Return (x, y) of the center of cell containing provided text 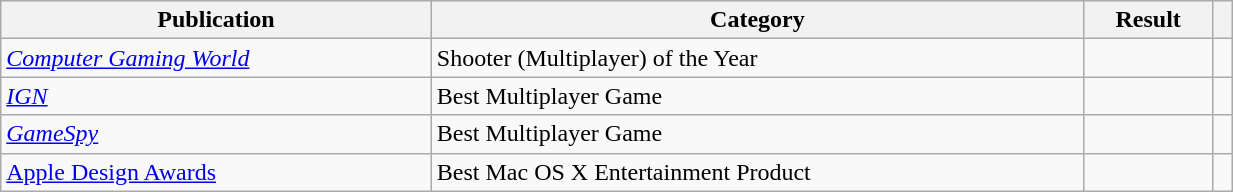
Computer Gaming World (216, 58)
Apple Design Awards (216, 172)
IGN (216, 96)
GameSpy (216, 134)
Shooter (Multiplayer) of the Year (757, 58)
Result (1148, 20)
Publication (216, 20)
Best Mac OS X Entertainment Product (757, 172)
Category (757, 20)
